Provide the (X, Y) coordinate of the cell's center where the given text is located.  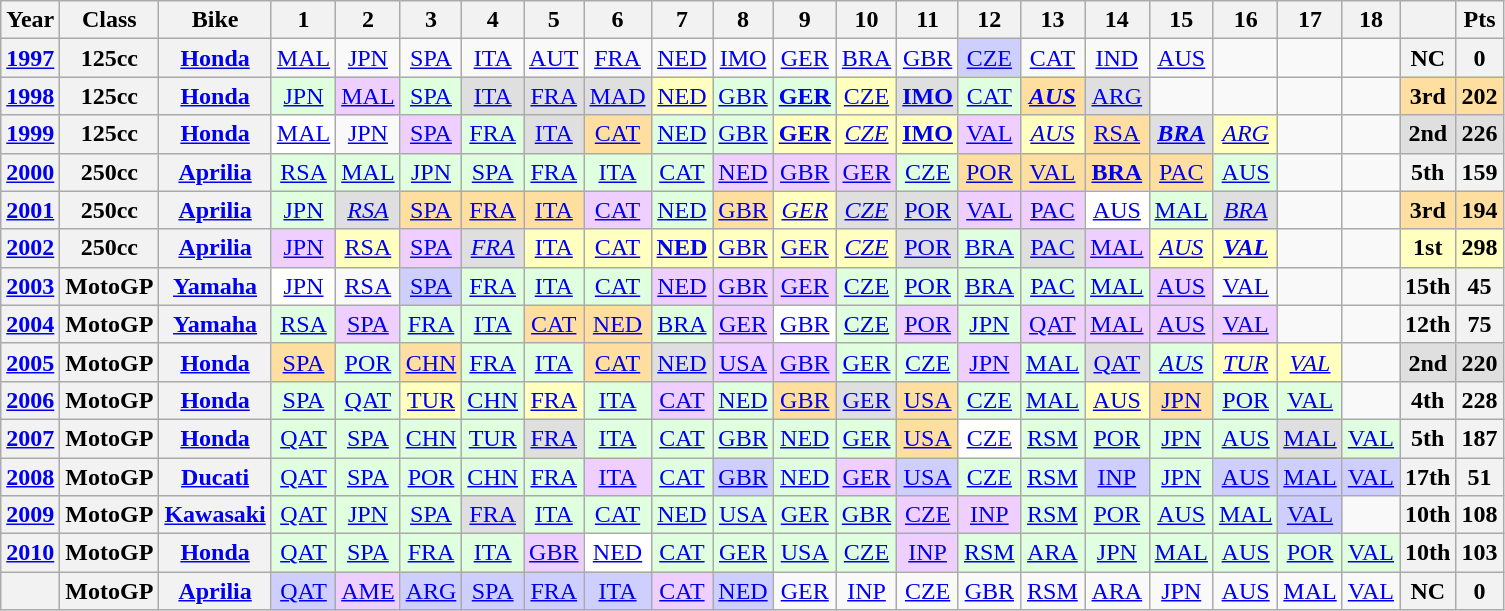
298 (1480, 248)
12 (989, 20)
17 (1310, 20)
1st (1428, 248)
15 (1181, 20)
226 (1480, 134)
Kawasaki (215, 515)
2004 (30, 324)
Ducati (215, 477)
2007 (30, 438)
MAD (618, 96)
2002 (30, 248)
2001 (30, 210)
1 (303, 20)
18 (1370, 20)
2008 (30, 477)
AME (368, 591)
AUT (554, 58)
2000 (30, 172)
8 (743, 20)
4 (493, 20)
Class (110, 20)
15th (1428, 286)
17th (1428, 477)
4th (1428, 400)
2010 (30, 553)
51 (1480, 477)
10 (866, 20)
228 (1480, 400)
202 (1480, 96)
2009 (30, 515)
7 (682, 20)
1999 (30, 134)
14 (1117, 20)
2 (368, 20)
5 (554, 20)
IND (1117, 58)
Bike (215, 20)
108 (1480, 515)
45 (1480, 286)
75 (1480, 324)
159 (1480, 172)
6 (618, 20)
9 (804, 20)
1997 (30, 58)
2005 (30, 362)
Year (30, 20)
3 (431, 20)
16 (1245, 20)
1998 (30, 96)
103 (1480, 553)
187 (1480, 438)
12th (1428, 324)
220 (1480, 362)
13 (1052, 20)
2003 (30, 286)
11 (928, 20)
2006 (30, 400)
Pts (1480, 20)
194 (1480, 210)
